Detect which cell encompasses the target text, then output its (X, Y) center coordinate. 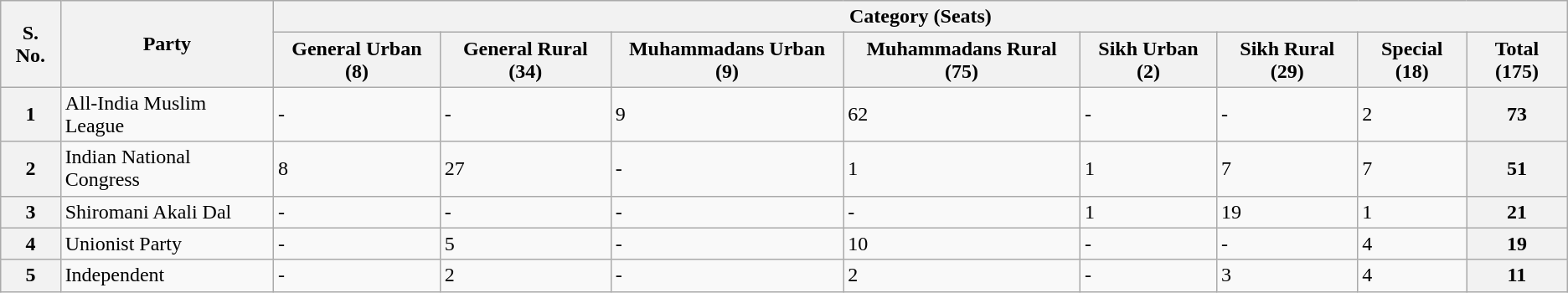
27 (525, 169)
8 (357, 169)
Muhammadans Urban (9) (727, 60)
9 (727, 114)
62 (962, 114)
Sikh Urban (2) (1148, 60)
Category (Seats) (921, 17)
51 (1516, 169)
S. No. (30, 44)
All-India Muslim League (167, 114)
21 (1516, 212)
Total (175) (1516, 60)
Unionist Party (167, 244)
Indian National Congress (167, 169)
10 (962, 244)
General Rural (34) (525, 60)
General Urban (8) (357, 60)
73 (1516, 114)
Shiromani Akali Dal (167, 212)
Sikh Rural (29) (1287, 60)
Independent (167, 275)
11 (1516, 275)
Muhammadans Rural (75) (962, 60)
Party (167, 44)
Special (18) (1412, 60)
